Detect which cell encompasses the target text, then output its [X, Y] center coordinate. 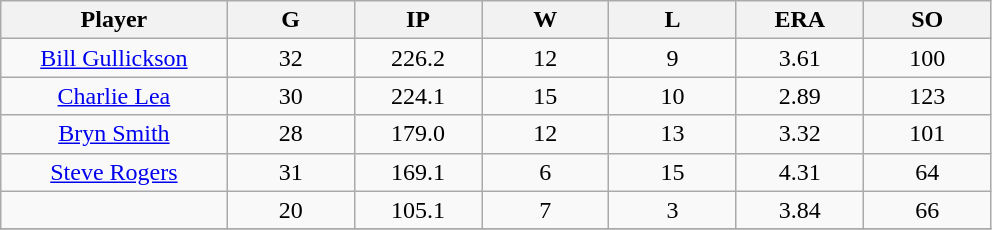
31 [290, 172]
100 [928, 58]
IP [418, 20]
9 [672, 58]
101 [928, 134]
Steve Rogers [114, 172]
SO [928, 20]
28 [290, 134]
2.89 [800, 96]
3.84 [800, 210]
13 [672, 134]
226.2 [418, 58]
123 [928, 96]
20 [290, 210]
Bryn Smith [114, 134]
66 [928, 210]
64 [928, 172]
3.32 [800, 134]
179.0 [418, 134]
105.1 [418, 210]
6 [546, 172]
30 [290, 96]
3 [672, 210]
Bill Gullickson [114, 58]
169.1 [418, 172]
224.1 [418, 96]
W [546, 20]
10 [672, 96]
3.61 [800, 58]
L [672, 20]
G [290, 20]
Charlie Lea [114, 96]
32 [290, 58]
Player [114, 20]
ERA [800, 20]
7 [546, 210]
4.31 [800, 172]
